Extract the (x, y) coordinate from the center of the cell holding the provided text.  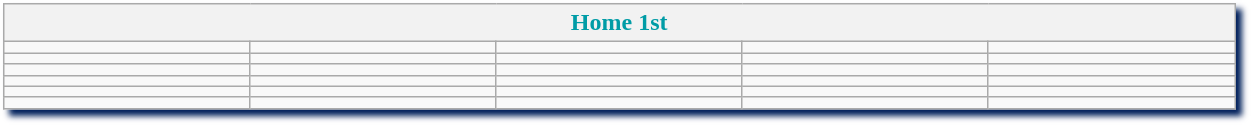
Home 1st (620, 23)
